Return the (x, y) coordinate for the center point of the cell that contains the specified text.  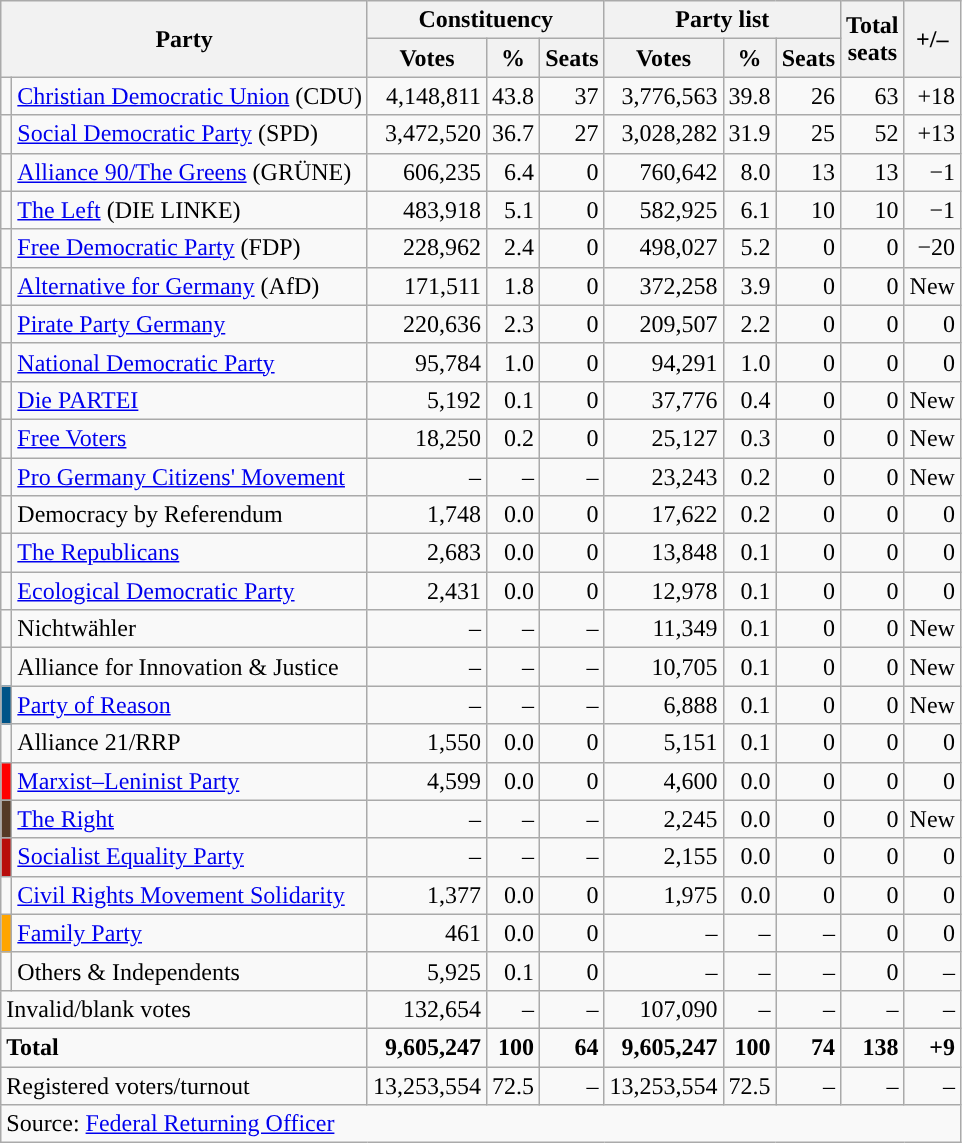
37,776 (664, 400)
63 (873, 96)
Family Party (190, 933)
Nichtwähler (190, 629)
171,511 (426, 286)
11,349 (664, 629)
3,028,282 (664, 134)
Party list (722, 20)
25 (808, 134)
National Democratic Party (190, 362)
Ecological Democratic Party (190, 591)
Source: Federal Returning Officer (481, 1124)
2,431 (426, 591)
Christian Democratic Union (CDU) (190, 96)
+9 (932, 1047)
94,291 (664, 362)
0.4 (750, 400)
10,705 (664, 667)
Social Democratic Party (SPD) (190, 134)
43.8 (514, 96)
+/– (932, 39)
606,235 (426, 172)
Party of Reason (190, 705)
95,784 (426, 362)
5,151 (664, 743)
Registered voters/turnout (184, 1085)
3,472,520 (426, 134)
26 (808, 96)
5.2 (750, 248)
1,550 (426, 743)
220,636 (426, 324)
12,978 (664, 591)
+18 (932, 96)
37 (572, 96)
Socialist Equality Party (190, 857)
132,654 (426, 1009)
228,962 (426, 248)
1.8 (514, 286)
Alternative for Germany (AfD) (190, 286)
Alliance 21/RRP (190, 743)
52 (873, 134)
138 (873, 1047)
13,848 (664, 553)
Totalseats (873, 39)
Alliance for Innovation & Justice (190, 667)
+13 (932, 134)
2.4 (514, 248)
498,027 (664, 248)
Total (184, 1047)
Pirate Party Germany (190, 324)
582,925 (664, 210)
5.1 (514, 210)
31.9 (750, 134)
3.9 (750, 286)
1,377 (426, 895)
2,683 (426, 553)
4,599 (426, 781)
17,622 (664, 515)
74 (808, 1047)
Pro Germany Citizens' Movement (190, 477)
Die PARTEI (190, 400)
27 (572, 134)
The Left (DIE LINKE) (190, 210)
The Right (190, 819)
Others & Independents (190, 971)
2,155 (664, 857)
760,642 (664, 172)
−20 (932, 248)
23,243 (664, 477)
107,090 (664, 1009)
6.4 (514, 172)
483,918 (426, 210)
4,148,811 (426, 96)
5,192 (426, 400)
3,776,563 (664, 96)
Free Voters (190, 438)
Democracy by Referendum (190, 515)
6.1 (750, 210)
4,600 (664, 781)
18,250 (426, 438)
36.7 (514, 134)
Civil Rights Movement Solidarity (190, 895)
2,245 (664, 819)
Free Democratic Party (FDP) (190, 248)
0.3 (750, 438)
1,748 (426, 515)
64 (572, 1047)
372,258 (664, 286)
209,507 (664, 324)
5,925 (426, 971)
Party (184, 39)
Marxist–Leninist Party (190, 781)
39.8 (750, 96)
The Republicans (190, 553)
461 (426, 933)
2.2 (750, 324)
25,127 (664, 438)
Alliance 90/The Greens (GRÜNE) (190, 172)
2.3 (514, 324)
Constituency (486, 20)
8.0 (750, 172)
6,888 (664, 705)
1,975 (664, 895)
Invalid/blank votes (184, 1009)
